Locate the cell with the specified text and output its [x, y] center coordinate. 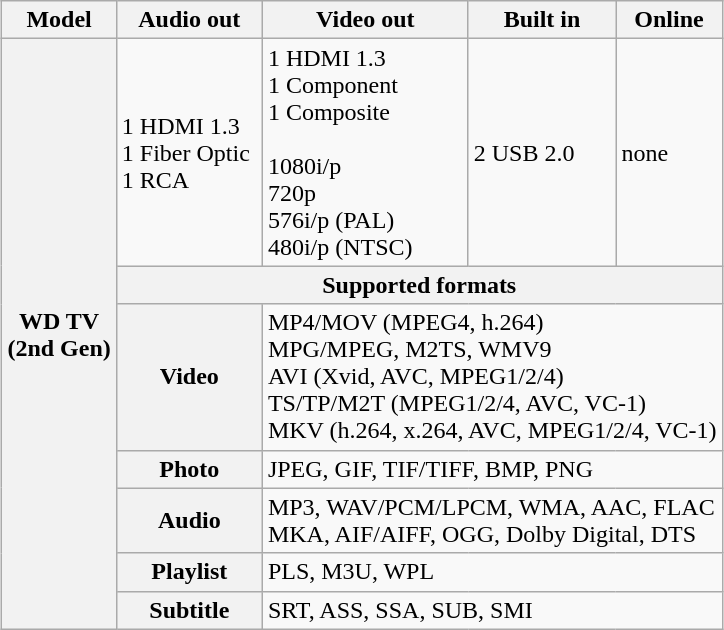
PLS, M3U, WPL [492, 572]
Video out [365, 20]
Audio out [189, 20]
Supported formats [419, 285]
Model [59, 20]
MP4/MOV (MPEG4, h.264)MPG/MPEG, M2TS, WMV9AVI (Xvid, AVC, MPEG1/2/4)TS/TP/M2T (MPEG1/2/4, AVC, VC-1)MKV (h.264, x.264, AVC, MPEG1/2/4, VC-1) [492, 377]
Subtitle [189, 610]
Online [669, 20]
1 HDMI 1.31 Component1 Composite1080i/p720p576i/p (PAL)480i/p (NTSC) [365, 152]
Built in [542, 20]
WD TV(2nd Gen) [59, 334]
Playlist [189, 572]
2 USB 2.0 [542, 152]
1 HDMI 1.31 Fiber Optic1 RCA [189, 152]
MP3, WAV/PCM/LPCM, WMA, AAC, FLACMKA, AIF/AIFF, OGG, Dolby Digital, DTS [492, 520]
Audio [189, 520]
none [669, 152]
Video [189, 377]
SRT, ASS, SSA, SUB, SMI [492, 610]
Photo [189, 469]
JPEG, GIF, TIF/TIFF, BMP, PNG [492, 469]
